Extract the [X, Y] coordinate from the center of the cell holding the provided text.  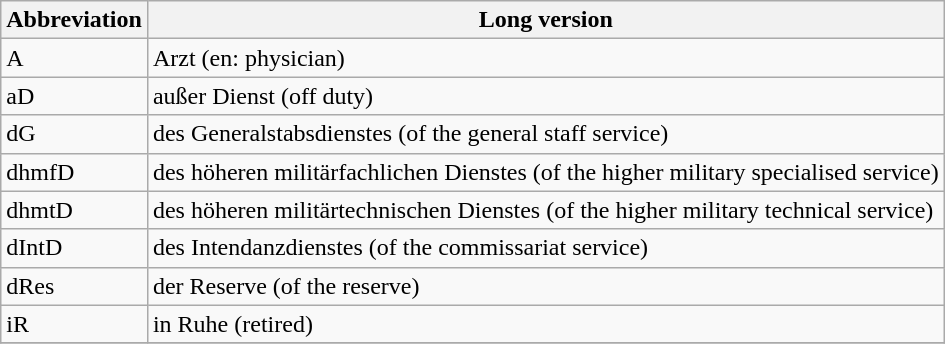
Arzt (en: physician) [546, 58]
des höheren militärfachlichen Dienstes (of the higher military specialised service) [546, 172]
A [74, 58]
des Generalstabsdienstes (of the general staff service) [546, 134]
außer Dienst (off duty) [546, 96]
Abbreviation [74, 20]
in Ruhe (retired) [546, 324]
des Intendanzdienstes (of the commissariat service) [546, 248]
aD [74, 96]
der Reserve (of the reserve) [546, 286]
Long version [546, 20]
dhmfD [74, 172]
des höheren militärtechnischen Dienstes (of the higher military technical service) [546, 210]
dRes [74, 286]
dIntD [74, 248]
dG [74, 134]
iR [74, 324]
dhmtD [74, 210]
